From the cell containing the given text, extract its center point as (X, Y) coordinate. 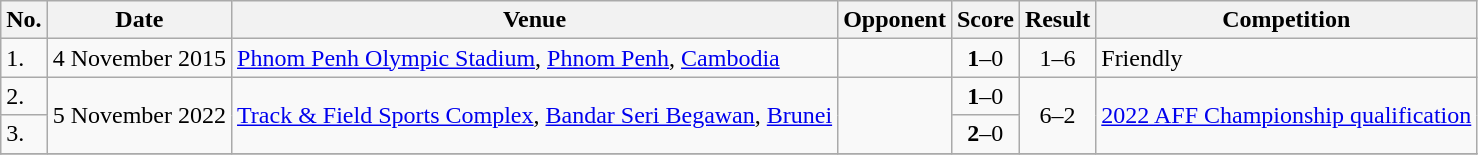
6–2 (1057, 115)
Score (985, 20)
Phnom Penh Olympic Stadium, Phnom Penh, Cambodia (535, 58)
5 November 2022 (139, 115)
2–0 (985, 134)
1. (24, 58)
1–6 (1057, 58)
Venue (535, 20)
Result (1057, 20)
4 November 2015 (139, 58)
Track & Field Sports Complex, Bandar Seri Begawan, Brunei (535, 115)
Friendly (1286, 58)
2. (24, 96)
2022 AFF Championship qualification (1286, 115)
Opponent (895, 20)
Competition (1286, 20)
Date (139, 20)
3. (24, 134)
No. (24, 20)
